From the cell containing the given text, extract its center point as (X, Y) coordinate. 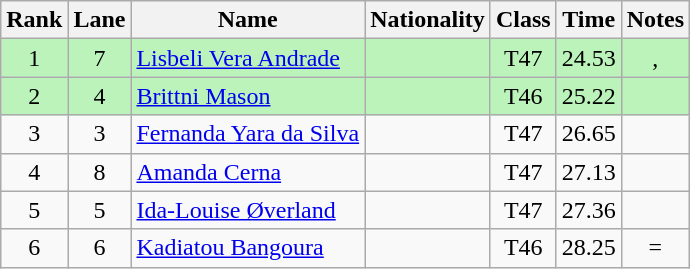
25.22 (588, 96)
24.53 (588, 58)
26.65 (588, 134)
1 (34, 58)
7 (100, 58)
Ida-Louise Øverland (248, 210)
Lisbeli Vera Andrade (248, 58)
, (655, 58)
Nationality (428, 20)
28.25 (588, 248)
Brittni Mason (248, 96)
Amanda Cerna (248, 172)
Rank (34, 20)
Time (588, 20)
Name (248, 20)
Fernanda Yara da Silva (248, 134)
27.36 (588, 210)
Kadiatou Bangoura (248, 248)
Lane (100, 20)
Class (523, 20)
8 (100, 172)
Notes (655, 20)
27.13 (588, 172)
2 (34, 96)
= (655, 248)
